Search for the cell housing the specified text and yield its [X, Y] center coordinate. 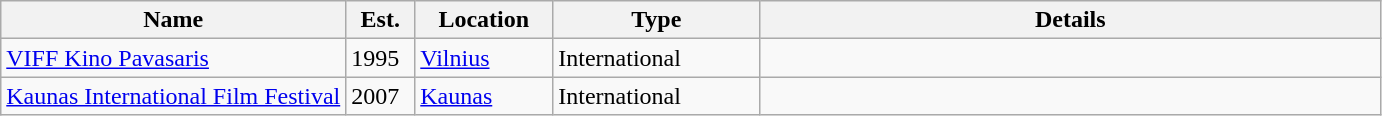
Vilnius [484, 58]
Location [484, 20]
1995 [380, 58]
2007 [380, 96]
Name [174, 20]
Est. [380, 20]
Kaunas [484, 96]
Details [1070, 20]
VIFF Kino Pavasaris [174, 58]
Type [656, 20]
Kaunas International Film Festival [174, 96]
